Identify which cell holds the provided text, then report its [X, Y] central coordinate. 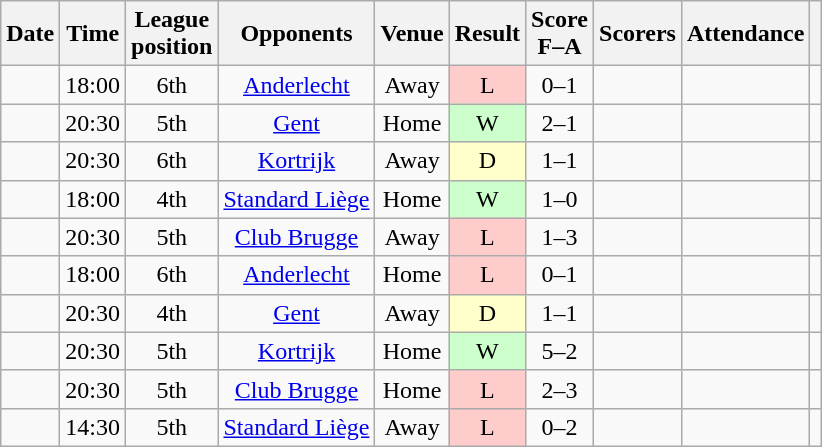
Venue [412, 34]
2–1 [560, 123]
Attendance [745, 34]
14:30 [93, 427]
Result [487, 34]
0–2 [560, 427]
Time [93, 34]
Leagueposition [172, 34]
Scorers [638, 34]
Date [30, 34]
2–3 [560, 389]
Opponents [296, 34]
5–2 [560, 351]
ScoreF–A [560, 34]
1–3 [560, 237]
1–0 [560, 199]
